Extract the (x, y) coordinate from the center of the cell holding the provided text.  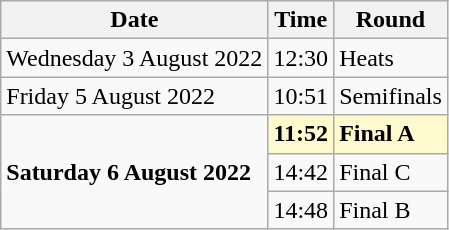
Date (134, 20)
10:51 (301, 96)
14:48 (301, 210)
14:42 (301, 172)
12:30 (301, 58)
Time (301, 20)
Saturday 6 August 2022 (134, 172)
Wednesday 3 August 2022 (134, 58)
Final B (391, 210)
11:52 (301, 134)
Final C (391, 172)
Heats (391, 58)
Final A (391, 134)
Round (391, 20)
Friday 5 August 2022 (134, 96)
Semifinals (391, 96)
